Return (x, y) of the center of cell containing provided text 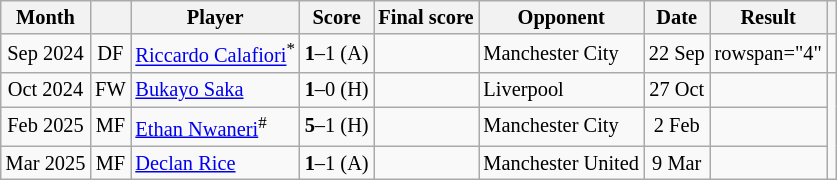
Bukayo Saka (214, 90)
Month (46, 17)
Liverpool (560, 90)
Riccardo Calafiori* (214, 54)
9 Mar (677, 163)
Score (337, 17)
Final score (426, 17)
Sep 2024 (46, 54)
rowspan="4" (768, 54)
Date (677, 17)
Mar 2025 (46, 163)
Ethan Nwaneri# (214, 126)
22 Sep (677, 54)
Result (768, 17)
27 Oct (677, 90)
DF (110, 54)
Player (214, 17)
Manchester United (560, 163)
Declan Rice (214, 163)
5–1 (H) (337, 126)
Oct 2024 (46, 90)
FW (110, 90)
Opponent (560, 17)
2 Feb (677, 126)
Feb 2025 (46, 126)
1–0 (H) (337, 90)
